Pinpoint the cell where the given text exists, returning its [X, Y] midpoint coordinate. 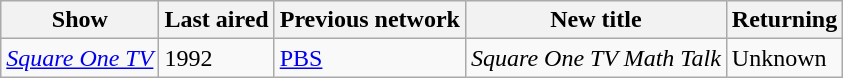
Show [80, 20]
1992 [216, 58]
New title [596, 20]
Square One TV Math Talk [596, 58]
Last aired [216, 20]
Previous network [370, 20]
Square One TV [80, 58]
PBS [370, 58]
Unknown [784, 58]
Returning [784, 20]
